Scan for the cell matching the given text and deliver its (x, y) coordinate at center. 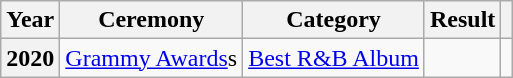
Result (462, 20)
Category (334, 20)
Ceremony (152, 20)
Grammy Awardss (152, 58)
2020 (30, 58)
Year (30, 20)
Best R&B Album (334, 58)
